Output the (x, y) coordinate of the center of the cell containing the given text.  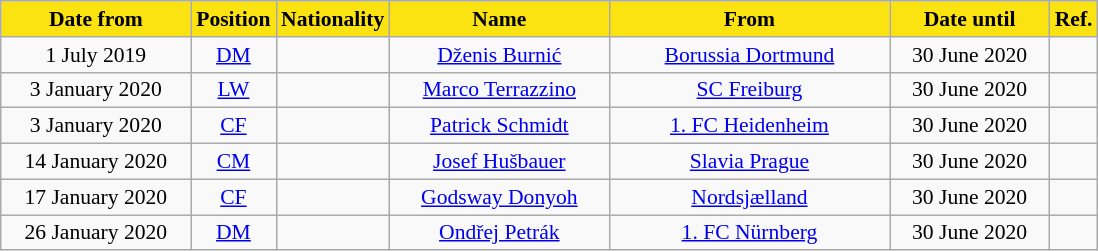
26 January 2020 (96, 233)
SC Freiburg (749, 90)
Patrick Schmidt (499, 126)
Nationality (332, 19)
Josef Hušbauer (499, 162)
Ondřej Petrák (499, 233)
From (749, 19)
Borussia Dortmund (749, 55)
Date until (970, 19)
CM (234, 162)
LW (234, 90)
17 January 2020 (96, 197)
Date from (96, 19)
1. FC Heidenheim (749, 126)
Nordsjælland (749, 197)
1. FC Nürnberg (749, 233)
Dženis Burnić (499, 55)
Slavia Prague (749, 162)
Ref. (1074, 19)
Position (234, 19)
1 July 2019 (96, 55)
Marco Terrazzino (499, 90)
Name (499, 19)
Godsway Donyoh (499, 197)
14 January 2020 (96, 162)
